Identify which cell holds the provided text, then report its [X, Y] central coordinate. 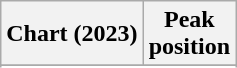
Peakposition [189, 34]
Chart (2023) [72, 34]
